Search for the cell housing the specified text and yield its [x, y] center coordinate. 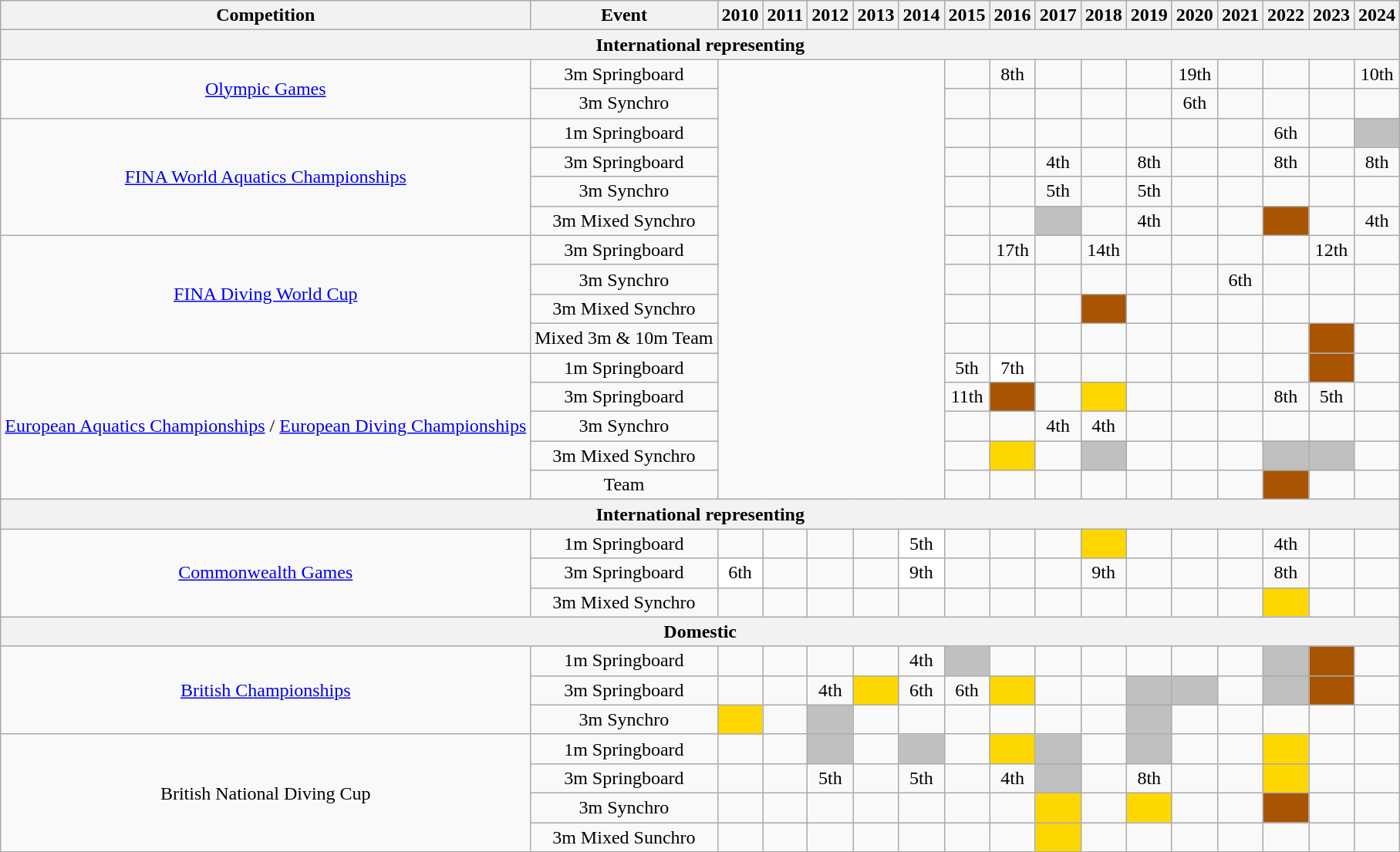
Commonwealth Games [265, 573]
2011 [785, 15]
2013 [876, 15]
17th [1012, 250]
Olympic Games [265, 89]
2016 [1012, 15]
2014 [921, 15]
2012 [830, 15]
2019 [1149, 15]
2017 [1058, 15]
7th [1012, 368]
12th [1331, 250]
2018 [1103, 15]
FINA World Aquatics Championships [265, 177]
2020 [1194, 15]
Domestic [700, 631]
FINA Diving World Cup [265, 294]
19th [1194, 74]
2022 [1285, 15]
2015 [967, 15]
Mixed 3m & 10m Team [624, 338]
14th [1103, 250]
10th [1378, 74]
British Championships [265, 690]
3m Mixed Sunchro [624, 837]
Competition [265, 15]
2010 [740, 15]
2023 [1331, 15]
2024 [1378, 15]
Team [624, 485]
Event [624, 15]
2021 [1240, 15]
British National Diving Cup [265, 793]
11th [967, 397]
European Aquatics Championships / European Diving Championships [265, 426]
